Detect which cell encompasses the target text, then output its (X, Y) center coordinate. 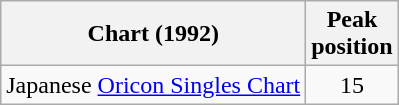
15 (352, 85)
Chart (1992) (154, 34)
Japanese Oricon Singles Chart (154, 85)
Peakposition (352, 34)
